Output the [X, Y] coordinate of the center of the cell containing the given text.  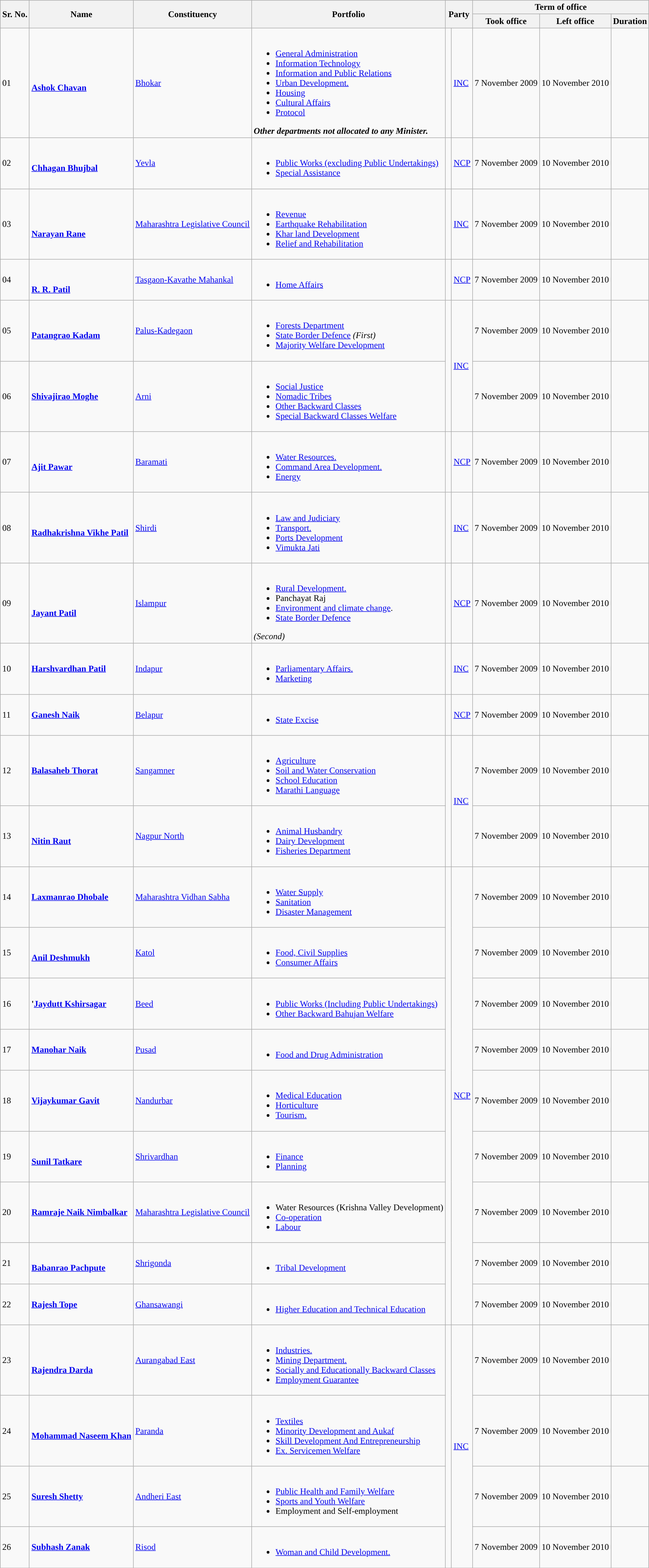
Babanrao Pachpute [81, 1263]
Vijaykumar Gavit [81, 1101]
Shirdi [193, 528]
Nandurbar [193, 1101]
03 [15, 224]
Maharashtra Vidhan Sabha [193, 897]
Bhokar [193, 83]
Ashok Chavan [81, 83]
Sunil Tatkare [81, 1156]
05 [15, 331]
12 [15, 771]
Took office [506, 21]
19 [15, 1156]
Pusad [193, 1050]
10 [15, 669]
02 [15, 163]
Medical EducationHorticultureTourism. [348, 1101]
Andheri East [193, 1496]
Shrigonda [193, 1263]
Woman and Child Development. [348, 1547]
Sr. No. [15, 14]
Subhash Zanak [81, 1547]
Water SupplySanitationDisaster Management [348, 897]
15 [15, 953]
Term of office [561, 7]
07 [15, 462]
Baramati [193, 462]
Industries.Mining Department.Socially and Educationally Backward ClassesEmployment Guarantee [348, 1360]
Public Health and Family WelfareSports and Youth WelfareEmployment and Self-employment [348, 1496]
Ajit Pawar [81, 462]
Higher Education and Technical Education [348, 1304]
RevenueEarthquake RehabilitationKhar land DevelopmentRelief and Rehabilitation [348, 224]
Laxmanrao Dhobale [81, 897]
Water Resources (Krishna Valley Development)Co-operationLabour [348, 1212]
24 [15, 1431]
16 [15, 1004]
Beed [193, 1004]
14 [15, 897]
Islampur [193, 603]
Shrivardhan [193, 1156]
Manohar Naik [81, 1050]
Katol [193, 953]
Belapur [193, 715]
Arni [193, 396]
Water Resources.Command Area Development.Energy [348, 462]
08 [15, 528]
R. R. Patil [81, 280]
Tasgaon-Kavathe Mahankal [193, 280]
Rural Development.Panchayat RajEnvironment and climate change.State Border Defence(Second) [348, 603]
Mohammad Naseem Khan [81, 1431]
Ghansawangi [193, 1304]
11 [15, 715]
Harshvardhan Patil [81, 669]
Duration [630, 21]
Public Works (excluding Public Undertakings)Special Assistance [348, 163]
Forests DepartmentState Border Defence (First)Majority Welfare Development [348, 331]
Food and Drug Administration [348, 1050]
Narayan Rane [81, 224]
Radhakrishna Vikhe Patil [81, 528]
State Excise [348, 715]
Yevla [193, 163]
01 [15, 83]
Indapur [193, 669]
Tribal Development [348, 1263]
Name [81, 14]
Party [459, 14]
Suresh Shetty [81, 1496]
Anil Deshmukh [81, 953]
Jayant Patil [81, 603]
06 [15, 396]
Shivajirao Moghe [81, 396]
23 [15, 1360]
Portfolio [348, 14]
AgricultureSoil and Water ConservationSchool EducationMarathi Language [348, 771]
Aurangabad East [193, 1360]
Public Works (Including Public Undertakings)Other Backward Bahujan Welfare [348, 1004]
Ramraje Naik Nimbalkar [81, 1212]
Palus-Kadegaon [193, 331]
25 [15, 1496]
22 [15, 1304]
21 [15, 1263]
Left office [575, 21]
Patangrao Kadam [81, 331]
Sangamner [193, 771]
Parliamentary Affairs.Marketing [348, 669]
FinancePlanning [348, 1156]
Home Affairs [348, 280]
Ganesh Naik [81, 715]
Constituency [193, 14]
Nitin Raut [81, 836]
Paranda [193, 1431]
26 [15, 1547]
Risod [193, 1547]
Food, Civil SuppliesConsumer Affairs [348, 953]
04 [15, 280]
TextilesMinority Development and AukafSkill Development And EntrepreneurshipEx. Servicemen Welfare [348, 1431]
Social JusticeNomadic TribesOther Backward ClassesSpecial Backward Classes Welfare [348, 396]
13 [15, 836]
Law and JudiciaryTransport.Ports DevelopmentVimukta Jati [348, 528]
Rajesh Tope [81, 1304]
09 [15, 603]
20 [15, 1212]
Chhagan Bhujbal [81, 163]
Animal HusbandryDairy DevelopmentFisheries Department [348, 836]
Rajendra Darda [81, 1360]
17 [15, 1050]
Nagpur North [193, 836]
18 [15, 1101]
'Jaydutt Kshirsagar [81, 1004]
Balasaheb Thorat [81, 771]
